Detect which cell encompasses the target text, then output its [x, y] center coordinate. 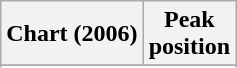
Peak position [189, 34]
Chart (2006) [72, 34]
